Return the [x, y] coordinate for the center point of the cell that contains the specified text.  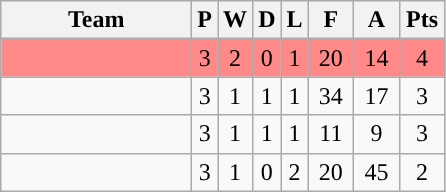
L [294, 20]
Pts [422, 20]
F [331, 20]
A [377, 20]
P [205, 20]
11 [331, 134]
9 [377, 134]
4 [422, 58]
Team [96, 20]
14 [377, 58]
45 [377, 172]
D [267, 20]
17 [377, 96]
W [236, 20]
34 [331, 96]
